From the cell containing the given text, extract its center point as [x, y] coordinate. 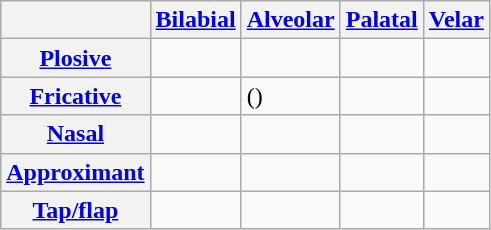
() [290, 96]
Bilabial [196, 20]
Plosive [76, 58]
Nasal [76, 134]
Palatal [382, 20]
Alveolar [290, 20]
Tap/flap [76, 210]
Approximant [76, 172]
Velar [456, 20]
Fricative [76, 96]
